Extract the [x, y] coordinate from the center of the cell holding the provided text.  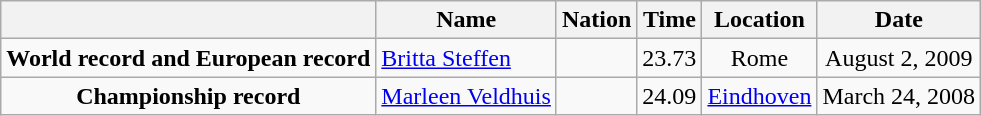
Time [670, 20]
March 24, 2008 [899, 96]
Marleen Veldhuis [466, 96]
Eindhoven [760, 96]
Britta Steffen [466, 58]
Date [899, 20]
World record and European record [188, 58]
24.09 [670, 96]
23.73 [670, 58]
August 2, 2009 [899, 58]
Championship record [188, 96]
Name [466, 20]
Location [760, 20]
Rome [760, 58]
Nation [596, 20]
